Capture the cell that displays the provided text and extract its (x, y) central coordinate. 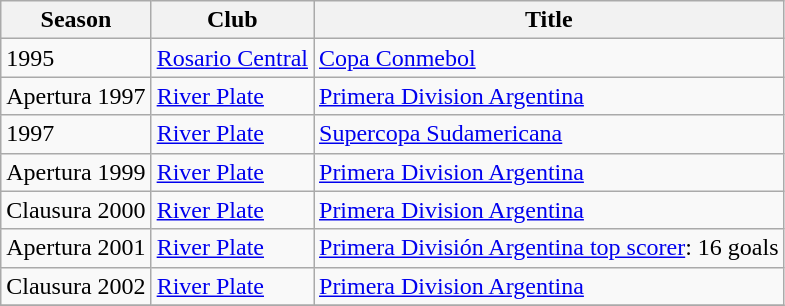
Club (232, 20)
Clausura 2000 (76, 210)
Copa Conmebol (550, 58)
Title (550, 20)
1997 (76, 134)
Clausura 2002 (76, 286)
Season (76, 20)
Apertura 2001 (76, 248)
1995 (76, 58)
Apertura 1997 (76, 96)
Supercopa Sudamericana (550, 134)
Apertura 1999 (76, 172)
Rosario Central (232, 58)
Primera División Argentina top scorer: 16 goals (550, 248)
